Return the (X, Y) coordinate for the center point of the cell that contains the specified text.  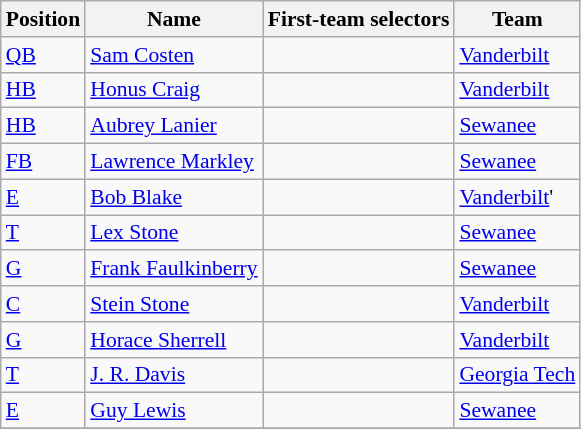
Vanderbilt' (517, 197)
QB (43, 55)
J. R. Davis (174, 375)
Team (517, 19)
FB (43, 162)
Position (43, 19)
Stein Stone (174, 304)
Name (174, 19)
First-team selectors (359, 19)
Aubrey Lanier (174, 126)
C (43, 304)
Georgia Tech (517, 375)
Bob Blake (174, 197)
Honus Craig (174, 90)
Sam Costen (174, 55)
Horace Sherrell (174, 340)
Lawrence Markley (174, 162)
Guy Lewis (174, 411)
Lex Stone (174, 233)
Frank Faulkinberry (174, 269)
